Find where the given text appears and provide that cell's center as [X, Y] coordinate. 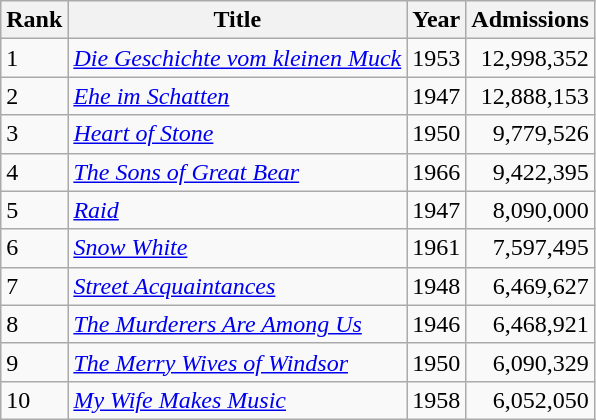
9 [34, 362]
9,779,526 [530, 134]
12,998,352 [530, 58]
6 [34, 248]
12,888,153 [530, 96]
1961 [436, 248]
Rank [34, 20]
Admissions [530, 20]
Street Acquaintances [238, 286]
6,469,627 [530, 286]
6,090,329 [530, 362]
2 [34, 96]
7,597,495 [530, 248]
10 [34, 400]
1946 [436, 324]
Ehe im Schatten [238, 96]
6,468,921 [530, 324]
The Sons of Great Bear [238, 172]
8 [34, 324]
7 [34, 286]
1958 [436, 400]
Heart of Stone [238, 134]
1948 [436, 286]
My Wife Makes Music [238, 400]
The Merry Wives of Windsor [238, 362]
The Murderers Are Among Us [238, 324]
6,052,050 [530, 400]
8,090,000 [530, 210]
1 [34, 58]
5 [34, 210]
1953 [436, 58]
Title [238, 20]
Snow White [238, 248]
3 [34, 134]
Year [436, 20]
4 [34, 172]
Die Geschichte vom kleinen Muck [238, 58]
1966 [436, 172]
Raid [238, 210]
9,422,395 [530, 172]
